Determine the (X, Y) coordinate at the center of the cell enclosing the given text.  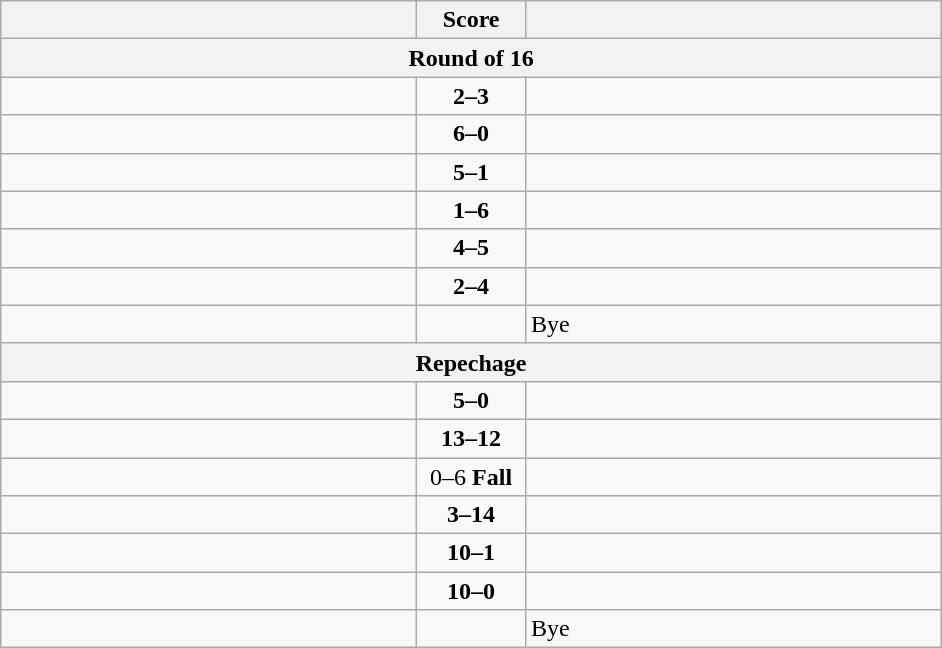
1–6 (472, 210)
13–12 (472, 438)
5–1 (472, 172)
10–0 (472, 591)
Round of 16 (472, 58)
2–4 (472, 286)
2–3 (472, 96)
5–0 (472, 400)
Repechage (472, 362)
3–14 (472, 515)
6–0 (472, 134)
0–6 Fall (472, 477)
10–1 (472, 553)
Score (472, 20)
4–5 (472, 248)
